From the cell containing the given text, extract its center point as [x, y] coordinate. 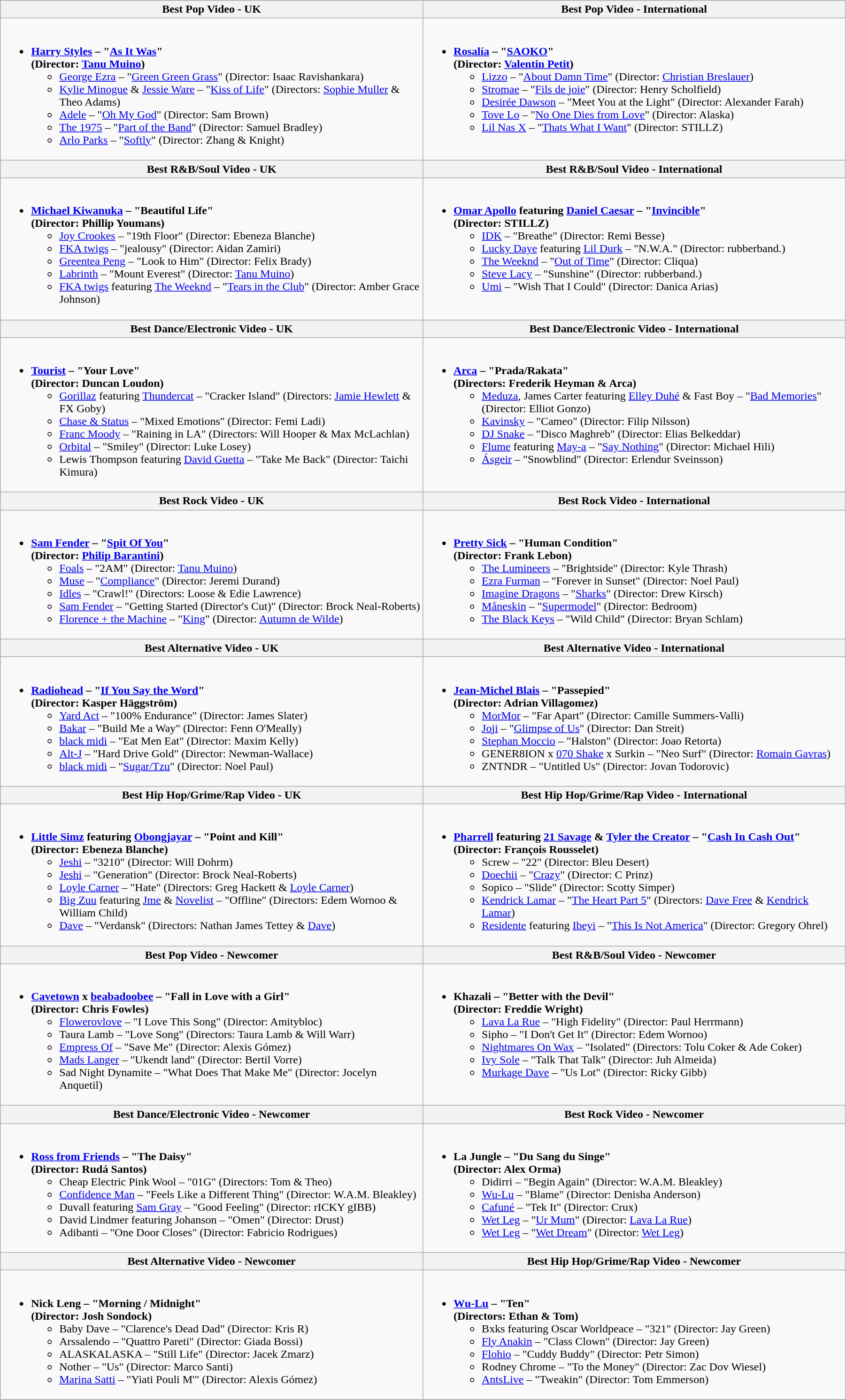
Best Rock Video - International [634, 501]
Best Alternative Video - Newcomer [212, 1262]
Best Dance/Electronic Video - Newcomer [212, 1115]
Best Rock Video - UK [212, 501]
Best R&B/Soul Video - International [634, 169]
Best Hip Hop/Grime/Rap Video - UK [212, 795]
Best R&B/Soul Video - Newcomer [634, 954]
Best Hip Hop/Grime/Rap Video - Newcomer [634, 1262]
Best Alternative Video - International [634, 648]
Best Dance/Electronic Video - UK [212, 329]
Best R&B/Soul Video - UK [212, 169]
Best Pop Video - International [634, 9]
Best Alternative Video - UK [212, 648]
Best Rock Video - Newcomer [634, 1115]
Best Dance/Electronic Video - International [634, 329]
Best Pop Video - Newcomer [212, 954]
Best Hip Hop/Grime/Rap Video - International [634, 795]
Best Pop Video - UK [212, 9]
